For the text-containing cell, return its midpoint in [X, Y] coordinate format. 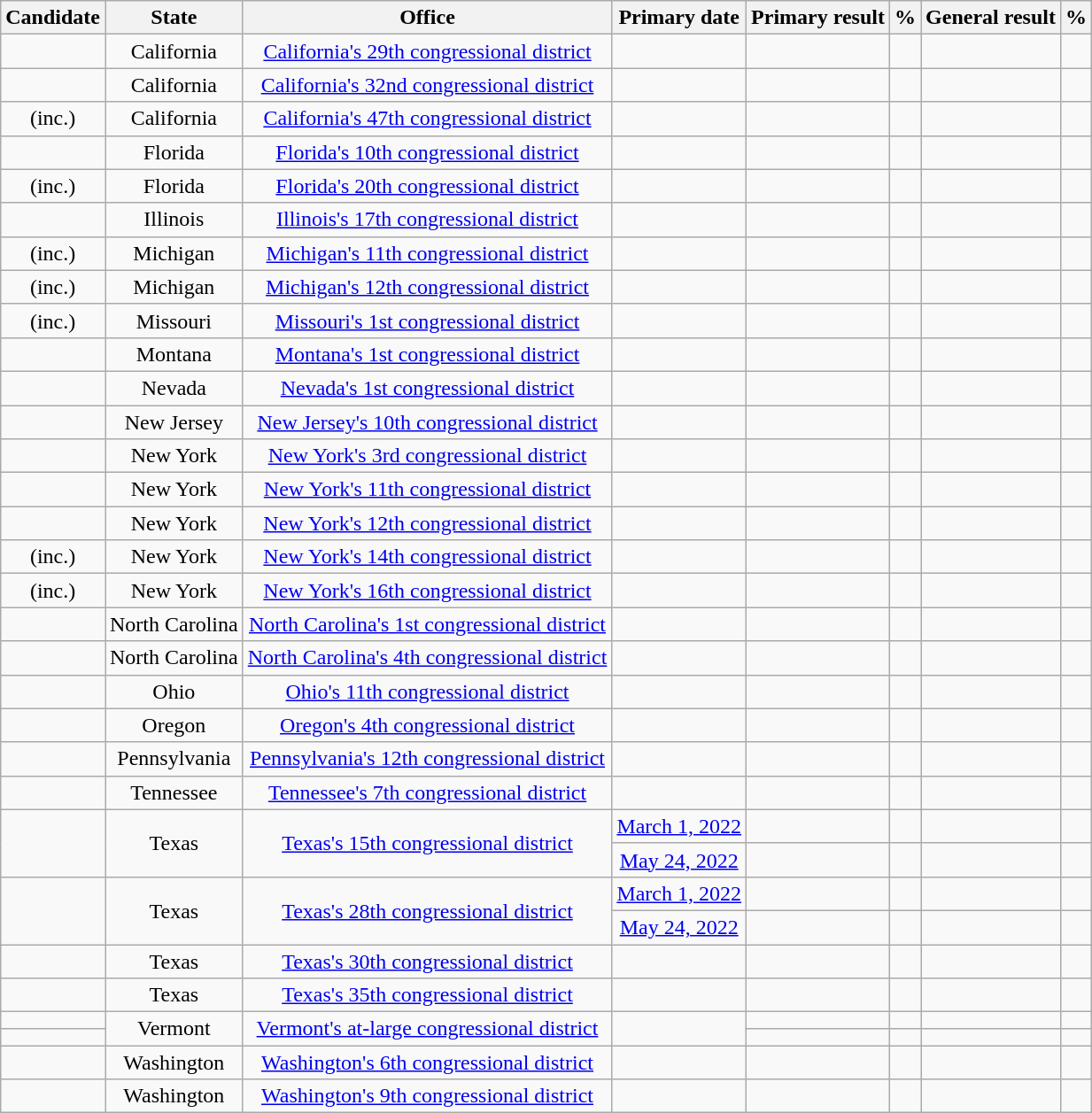
Pennsylvania [174, 759]
North Carolina's 1st congressional district [427, 624]
Office [427, 18]
North Carolina's 4th congressional district [427, 658]
Montana [174, 354]
Montana's 1st congressional district [427, 354]
Nevada [174, 388]
Washington's 9th congressional district [427, 1096]
Vermont [174, 1029]
Illinois [174, 220]
Pennsylvania's 12th congressional district [427, 759]
New York's 16th congressional district [427, 591]
Oregon's 4th congressional district [427, 725]
New York's 11th congressional district [427, 490]
Michigan's 11th congressional district [427, 253]
New York's 3rd congressional district [427, 456]
California's 32nd congressional district [427, 85]
Nevada's 1st congressional district [427, 388]
Texas's 28th congressional district [427, 910]
Missouri's 1st congressional district [427, 321]
Illinois's 17th congressional district [427, 220]
Tennessee's 7th congressional district [427, 792]
Tennessee [174, 792]
California's 29th congressional district [427, 51]
New Jersey [174, 422]
Ohio's 11th congressional district [427, 692]
Washington's 6th congressional district [427, 1063]
New Jersey's 10th congressional district [427, 422]
Candidate [53, 18]
Vermont's at-large congressional district [427, 1029]
Michigan's 12th congressional district [427, 287]
Primary date [679, 18]
New York's 12th congressional district [427, 523]
New York's 14th congressional district [427, 557]
Texas's 30th congressional district [427, 961]
Ohio [174, 692]
Texas's 15th congressional district [427, 843]
Texas's 35th congressional district [427, 995]
Florida's 20th congressional district [427, 186]
California's 47th congressional district [427, 119]
General result [991, 18]
Missouri [174, 321]
Florida's 10th congressional district [427, 152]
Oregon [174, 725]
State [174, 18]
Primary result [818, 18]
